Find where the given text appears and provide that cell's center as [x, y] coordinate. 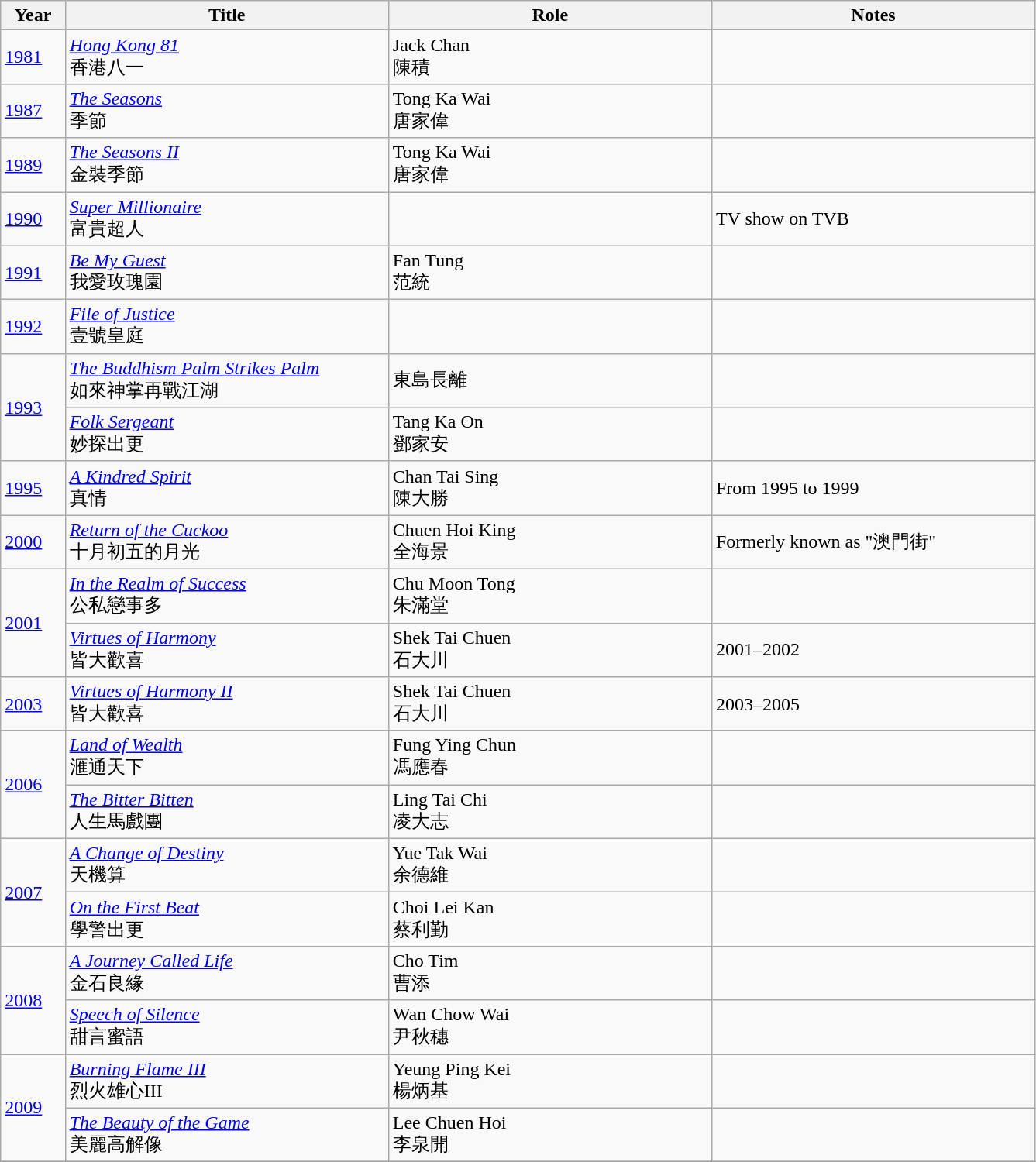
Title [226, 15]
1981 [33, 57]
Ling Tai Chi凌大志 [550, 812]
The Buddhism Palm Strikes Palm如來神掌再戰江湖 [226, 380]
Lee Chuen Hoi李泉開 [550, 1135]
2006 [33, 784]
Fan Tung范統 [550, 273]
A Journey Called Life金石良緣 [226, 973]
Formerly known as "澳門街" [873, 542]
File of Justice壹號皇庭 [226, 327]
1993 [33, 407]
Return of the Cuckoo十月初五的月光 [226, 542]
1990 [33, 219]
Fung Ying Chun馮應春 [550, 758]
From 1995 to 1999 [873, 488]
Chuen Hoi King全海景 [550, 542]
TV show on TVB [873, 219]
1995 [33, 488]
Land of Wealth滙通天下 [226, 758]
The Seasons季節 [226, 111]
1992 [33, 327]
Speech of Silence甜言蜜語 [226, 1027]
1991 [33, 273]
1987 [33, 111]
Chan Tai Sing陳大勝 [550, 488]
On the First Beat學警出更 [226, 920]
2003 [33, 704]
Wan Chow Wai尹秋穗 [550, 1027]
Jack Chan陳積 [550, 57]
Be My Guest我愛玫瑰園 [226, 273]
Super Millionaire富貴超人 [226, 219]
Choi Lei Kan蔡利勤 [550, 920]
Chu Moon Tong朱滿堂 [550, 596]
1989 [33, 165]
Hong Kong 81香港八一 [226, 57]
A Kindred Spirit真情 [226, 488]
Yeung Ping Kei楊炳基 [550, 1081]
2003–2005 [873, 704]
2007 [33, 892]
Virtues of Harmony皆大歡喜 [226, 650]
Role [550, 15]
Tang Ka On鄧家安 [550, 435]
In the Realm of Success公私戀事多 [226, 596]
A Change of Destiny天機算 [226, 865]
2008 [33, 999]
The Beauty of the Game美麗高解像 [226, 1135]
2000 [33, 542]
The Seasons II金裝季節 [226, 165]
東島長離 [550, 380]
Virtues of Harmony II皆大歡喜 [226, 704]
Notes [873, 15]
Yue Tak Wai余德維 [550, 865]
Cho Tim曹添 [550, 973]
2001–2002 [873, 650]
Year [33, 15]
The Bitter Bitten人生馬戲團 [226, 812]
Folk Sergeant妙探出更 [226, 435]
2001 [33, 623]
Burning Flame III烈火雄心III [226, 1081]
2009 [33, 1108]
